Provide the [X, Y] coordinate of the cell's center where the given text is located.  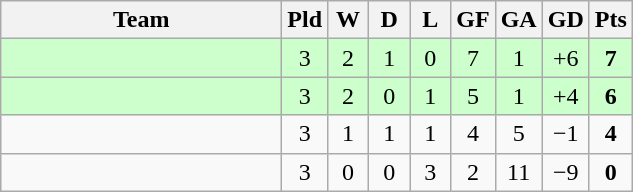
11 [518, 172]
W [348, 20]
+6 [566, 58]
GD [566, 20]
GA [518, 20]
Team [142, 20]
6 [610, 96]
D [390, 20]
L [430, 20]
−1 [566, 134]
GF [473, 20]
Pld [305, 20]
−9 [566, 172]
Pts [610, 20]
+4 [566, 96]
